Determine the (x, y) coordinate at the center of the cell enclosing the given text.  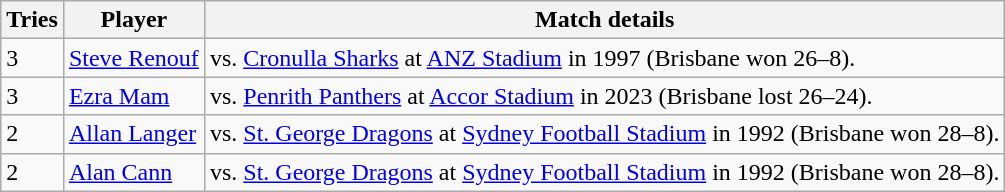
Steve Renouf (134, 58)
Ezra Mam (134, 96)
Allan Langer (134, 134)
Alan Cann (134, 172)
Match details (604, 20)
Tries (32, 20)
vs. Cronulla Sharks at ANZ Stadium in 1997 (Brisbane won 26–8). (604, 58)
Player (134, 20)
vs. Penrith Panthers at Accor Stadium in 2023 (Brisbane lost 26–24). (604, 96)
